Identify which cell holds the provided text, then report its (x, y) central coordinate. 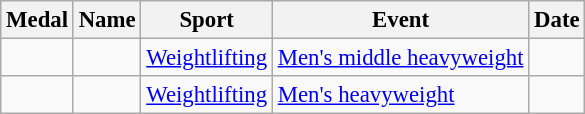
Sport (207, 20)
Event (400, 20)
Date (557, 20)
Men's middle heavyweight (400, 58)
Name (107, 20)
Medal (38, 20)
Men's heavyweight (400, 95)
